Identify which cell holds the provided text, then report its [x, y] central coordinate. 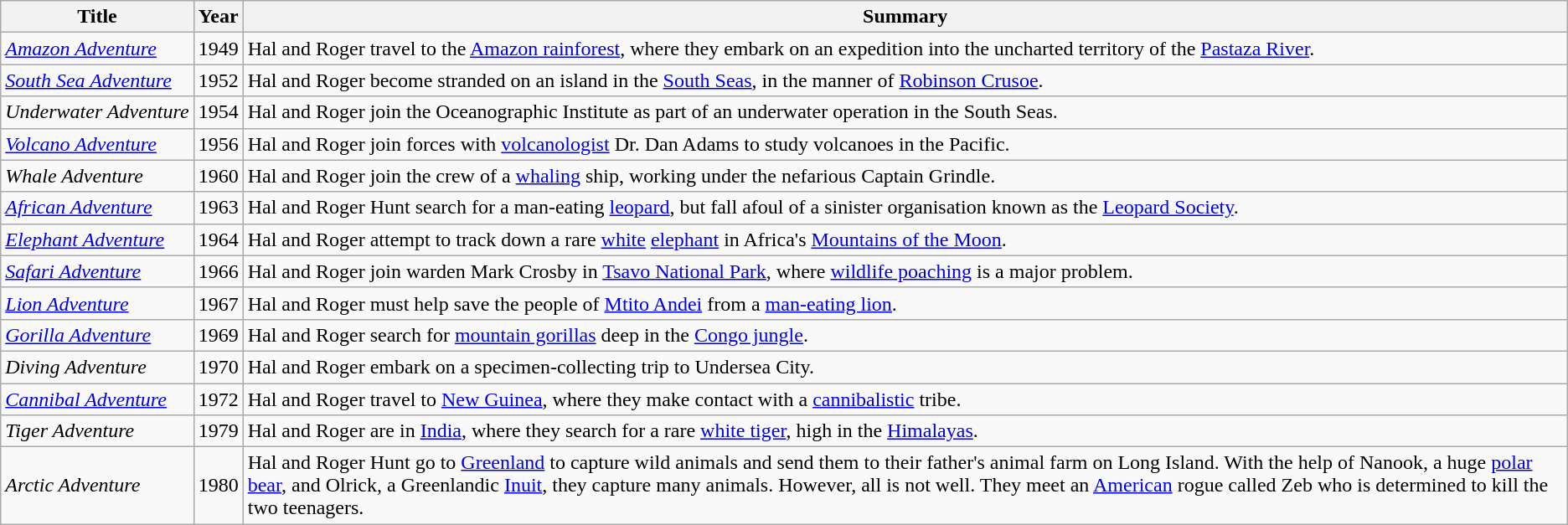
Diving Adventure [97, 367]
Hal and Roger travel to the Amazon rainforest, where they embark on an expedition into the uncharted territory of the Pastaza River. [905, 49]
Gorilla Adventure [97, 335]
Hal and Roger become stranded on an island in the South Seas, in the manner of Robinson Crusoe. [905, 80]
1964 [218, 239]
1980 [218, 486]
Whale Adventure [97, 176]
1979 [218, 431]
1967 [218, 303]
Summary [905, 17]
Elephant Adventure [97, 239]
Hal and Roger embark on a specimen-collecting trip to Undersea City. [905, 367]
1972 [218, 399]
1956 [218, 144]
Lion Adventure [97, 303]
Hal and Roger attempt to track down a rare white elephant in Africa's Mountains of the Moon. [905, 239]
African Adventure [97, 208]
Hal and Roger join forces with volcanologist Dr. Dan Adams to study volcanoes in the Pacific. [905, 144]
Tiger Adventure [97, 431]
Hal and Roger travel to New Guinea, where they make contact with a cannibalistic tribe. [905, 399]
1969 [218, 335]
1952 [218, 80]
Amazon Adventure [97, 49]
1963 [218, 208]
South Sea Adventure [97, 80]
1970 [218, 367]
Safari Adventure [97, 271]
Hal and Roger join warden Mark Crosby in Tsavo National Park, where wildlife poaching is a major problem. [905, 271]
1960 [218, 176]
Hal and Roger must help save the people of Mtito Andei from a man-eating lion. [905, 303]
1954 [218, 112]
Hal and Roger join the Oceanographic Institute as part of an underwater operation in the South Seas. [905, 112]
1966 [218, 271]
Arctic Adventure [97, 486]
Volcano Adventure [97, 144]
Hal and Roger Hunt search for a man-eating leopard, but fall afoul of a sinister organisation known as the Leopard Society. [905, 208]
Underwater Adventure [97, 112]
Cannibal Adventure [97, 399]
Hal and Roger are in India, where they search for a rare white tiger, high in the Himalayas. [905, 431]
1949 [218, 49]
Hal and Roger search for mountain gorillas deep in the Congo jungle. [905, 335]
Year [218, 17]
Hal and Roger join the crew of a whaling ship, working under the nefarious Captain Grindle. [905, 176]
Title [97, 17]
